Output the [X, Y] coordinate of the center of the cell containing the given text.  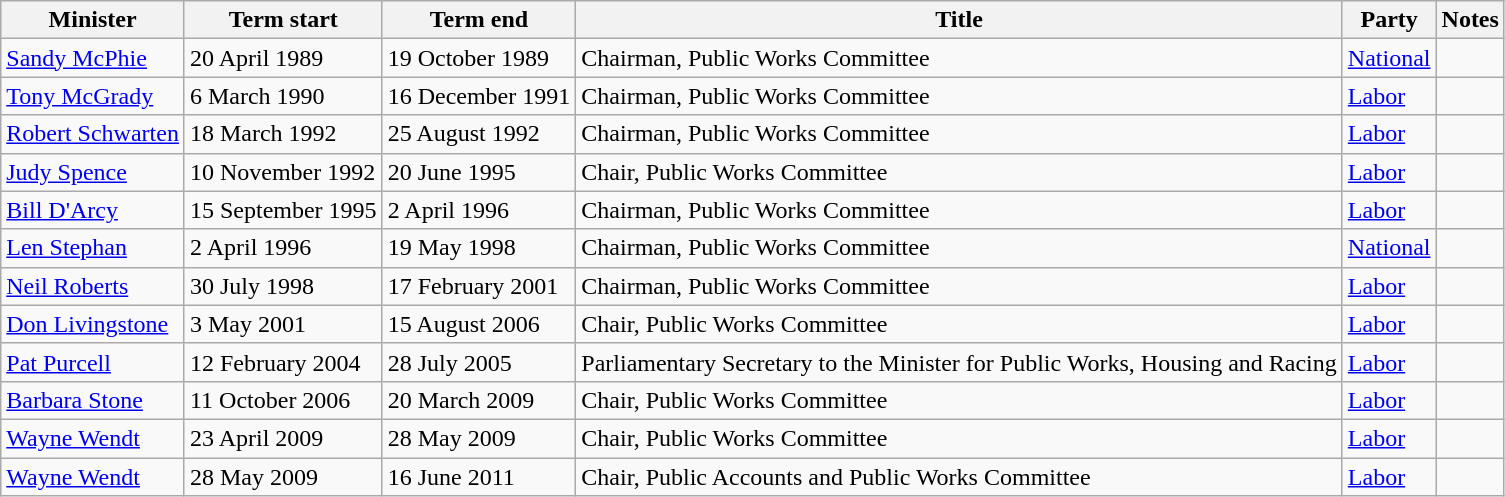
Title [960, 20]
16 December 1991 [479, 96]
15 August 2006 [479, 324]
3 May 2001 [283, 324]
Judy Spence [93, 172]
11 October 2006 [283, 400]
6 March 1990 [283, 96]
Barbara Stone [93, 400]
20 April 1989 [283, 58]
19 October 1989 [479, 58]
Term end [479, 20]
28 July 2005 [479, 362]
Bill D'Arcy [93, 210]
18 March 1992 [283, 134]
16 June 2011 [479, 477]
30 July 1998 [283, 286]
Neil Roberts [93, 286]
Party [1389, 20]
Pat Purcell [93, 362]
12 February 2004 [283, 362]
Don Livingstone [93, 324]
Chair, Public Accounts and Public Works Committee [960, 477]
25 August 1992 [479, 134]
Sandy McPhie [93, 58]
Minister [93, 20]
20 March 2009 [479, 400]
Term start [283, 20]
Parliamentary Secretary to the Minister for Public Works, Housing and Racing [960, 362]
15 September 1995 [283, 210]
17 February 2001 [479, 286]
Len Stephan [93, 248]
Notes [1470, 20]
19 May 1998 [479, 248]
20 June 1995 [479, 172]
23 April 2009 [283, 438]
10 November 1992 [283, 172]
Robert Schwarten [93, 134]
Tony McGrady [93, 96]
